Detect which cell encompasses the target text, then output its [x, y] center coordinate. 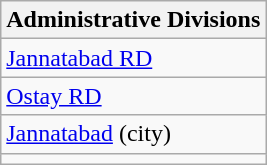
Ostay RD [134, 96]
Jannatabad RD [134, 58]
Jannatabad (city) [134, 134]
Administrative Divisions [134, 20]
